Identify which cell holds the provided text, then report its [X, Y] central coordinate. 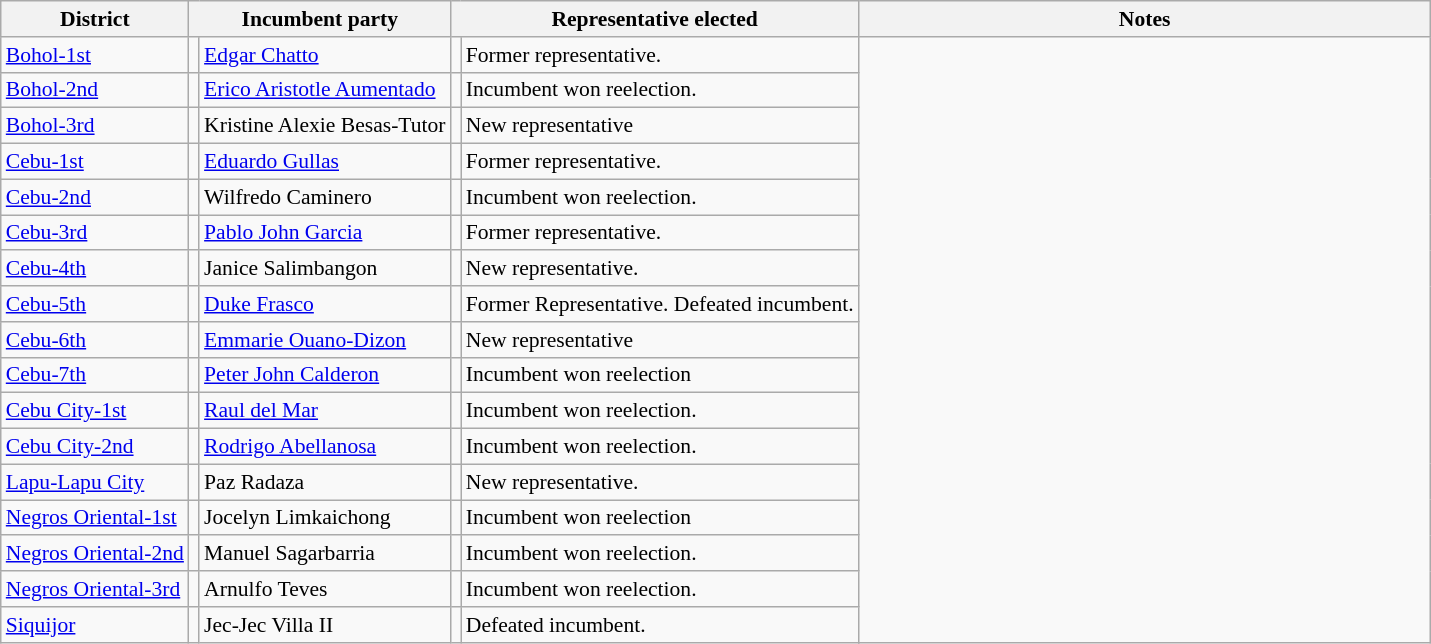
Cebu-7th [95, 375]
Wilfredo Caminero [325, 197]
Emmarie Ouano-Dizon [325, 340]
Incumbent party [320, 19]
Rodrigo Abellanosa [325, 447]
Cebu-5th [95, 304]
Raul del Mar [325, 411]
Pablo John Garcia [325, 233]
Paz Radaza [325, 482]
District [95, 19]
Cebu-6th [95, 340]
Negros Oriental-2nd [95, 554]
Negros Oriental-3rd [95, 589]
Cebu-3rd [95, 233]
Former Representative. Defeated incumbent. [660, 304]
Representative elected [655, 19]
Negros Oriental-1st [95, 518]
Kristine Alexie Besas-Tutor [325, 126]
Janice Salimbangon [325, 269]
Cebu-4th [95, 269]
Peter John Calderon [325, 375]
Cebu City-1st [95, 411]
Manuel Sagarbarria [325, 554]
Siquijor [95, 625]
Jocelyn Limkaichong [325, 518]
Erico Aristotle Aumentado [325, 90]
Bohol-1st [95, 55]
Bohol-3rd [95, 126]
Cebu-2nd [95, 197]
Lapu-Lapu City [95, 482]
Cebu City-2nd [95, 447]
Duke Frasco [325, 304]
Eduardo Gullas [325, 162]
Jec-Jec Villa II [325, 625]
Arnulfo Teves [325, 589]
Notes [1145, 19]
Bohol-2nd [95, 90]
Cebu-1st [95, 162]
Edgar Chatto [325, 55]
Defeated incumbent. [660, 625]
